Output the (x, y) coordinate of the center of the cell containing the given text.  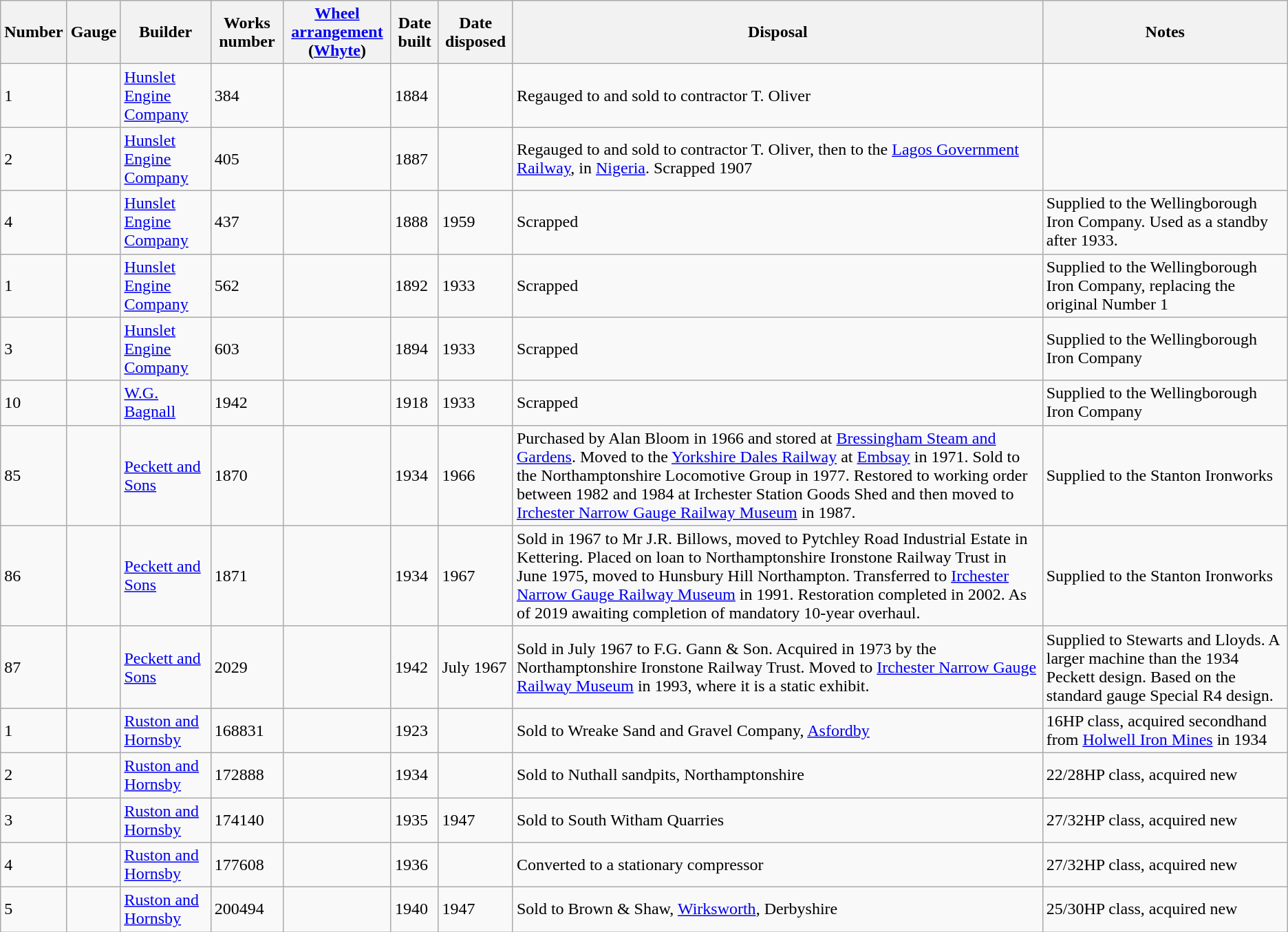
1959 (476, 222)
405 (246, 159)
1894 (414, 349)
172888 (246, 774)
1884 (414, 96)
1966 (476, 475)
86 (34, 576)
25/30HP class, acquired new (1165, 909)
Number (34, 32)
1935 (414, 820)
384 (246, 96)
Sold to Brown & Shaw, Wirksworth, Derbyshire (777, 909)
200494 (246, 909)
July 1967 (476, 667)
603 (246, 349)
1887 (414, 159)
10 (34, 403)
1892 (414, 285)
Regauged to and sold to contractor T. Oliver, then to the Lagos Government Railway, in Nigeria. Scrapped 1907 (777, 159)
W.G. Bagnall (165, 403)
1870 (246, 475)
2029 (246, 667)
1918 (414, 403)
Supplied to the Wellingborough Iron Company. Used as a standby after 1933. (1165, 222)
22/28HP class, acquired new (1165, 774)
177608 (246, 865)
Disposal (777, 32)
Works number (246, 32)
Notes (1165, 32)
Supplied to the Wellingborough Iron Company, replacing the original Number 1 (1165, 285)
85 (34, 475)
Sold to Nuthall sandpits, Northamptonshire (777, 774)
Regauged to and sold to contractor T. Oliver (777, 96)
Supplied to Stewarts and Lloyds. A larger machine than the 1934 Peckett design. Based on the standard gauge Special R4 design. (1165, 667)
1888 (414, 222)
Sold to Wreake Sand and Gravel Company, Asfordby (777, 730)
437 (246, 222)
168831 (246, 730)
Sold to South Witham Quarries (777, 820)
16HP class, acquired secondhand from Holwell Iron Mines in 1934 (1165, 730)
1967 (476, 576)
Date disposed (476, 32)
174140 (246, 820)
Wheel arrangement(Whyte) (337, 32)
562 (246, 285)
Builder (165, 32)
Converted to a stationary compressor (777, 865)
Gauge (94, 32)
1936 (414, 865)
1940 (414, 909)
1923 (414, 730)
5 (34, 909)
87 (34, 667)
1871 (246, 576)
Date built (414, 32)
